From the cell containing the given text, extract its center point as [X, Y] coordinate. 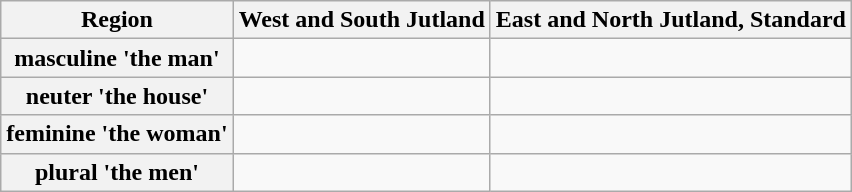
West and South Jutland [362, 20]
neuter 'the house' [117, 96]
plural 'the men' [117, 172]
masculine 'the man' [117, 58]
feminine 'the woman' [117, 134]
Region [117, 20]
East and North Jutland, Standard [670, 20]
